Locate the cell with the specified text and output its (X, Y) center coordinate. 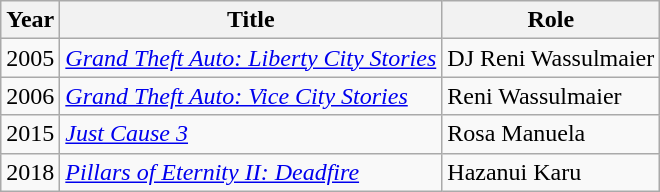
Hazanui Karu (551, 172)
Just Cause 3 (251, 134)
Role (551, 20)
Reni Wassulmaier (551, 96)
Year (30, 20)
2018 (30, 172)
Title (251, 20)
2015 (30, 134)
Grand Theft Auto: Vice City Stories (251, 96)
2005 (30, 58)
DJ Reni Wassulmaier (551, 58)
Grand Theft Auto: Liberty City Stories (251, 58)
Pillars of Eternity II: Deadfire (251, 172)
2006 (30, 96)
Rosa Manuela (551, 134)
